Scan for the cell matching the given text and deliver its [X, Y] coordinate at center. 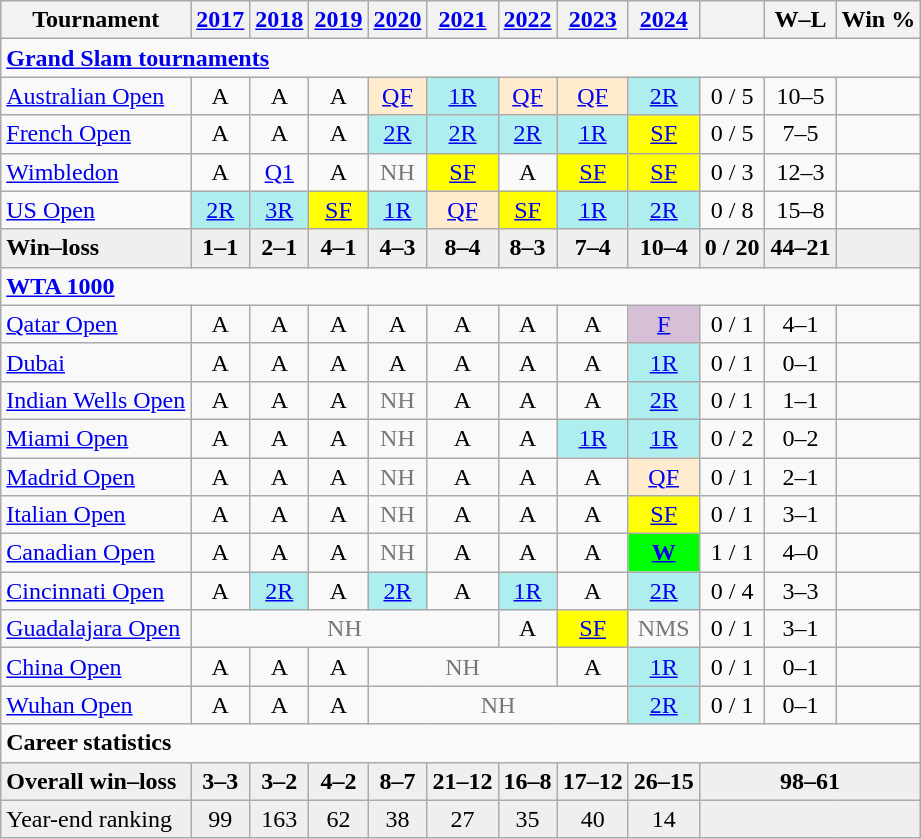
F [664, 324]
Win % [878, 20]
0 / 8 [732, 210]
10–4 [664, 248]
4–0 [800, 553]
Overall win–loss [96, 781]
44–21 [800, 248]
38 [398, 819]
WTA 1000 [461, 286]
4–2 [338, 781]
2018 [280, 20]
Italian Open [96, 515]
Wuhan Open [96, 705]
8–7 [398, 781]
NMS [664, 629]
27 [462, 819]
21–12 [462, 781]
8–3 [528, 248]
26–15 [664, 781]
2019 [338, 20]
16–8 [528, 781]
Tournament [96, 20]
Career statistics [461, 743]
8–4 [462, 248]
2017 [220, 20]
Canadian Open [96, 553]
62 [338, 819]
7–4 [592, 248]
Grand Slam tournaments [461, 58]
Indian Wells Open [96, 400]
7–5 [800, 134]
Wimbledon [96, 172]
Year-end ranking [96, 819]
99 [220, 819]
98–61 [810, 781]
163 [280, 819]
French Open [96, 134]
35 [528, 819]
Qatar Open [96, 324]
14 [664, 819]
15–8 [800, 210]
4–3 [398, 248]
0 / 2 [732, 438]
3R [280, 210]
0 / 20 [732, 248]
2024 [664, 20]
Q1 [280, 172]
1 / 1 [732, 553]
China Open [96, 667]
W [664, 553]
2021 [462, 20]
Guadalajara Open [96, 629]
2023 [592, 20]
Madrid Open [96, 477]
2022 [528, 20]
W–L [800, 20]
2020 [398, 20]
3–2 [280, 781]
10–5 [800, 96]
Cincinnati Open [96, 591]
12–3 [800, 172]
17–12 [592, 781]
Miami Open [96, 438]
Win–loss [96, 248]
0 / 4 [732, 591]
Australian Open [96, 96]
0–2 [800, 438]
40 [592, 819]
US Open [96, 210]
Dubai [96, 362]
0 / 3 [732, 172]
